Scan for the cell matching the given text and deliver its [x, y] coordinate at center. 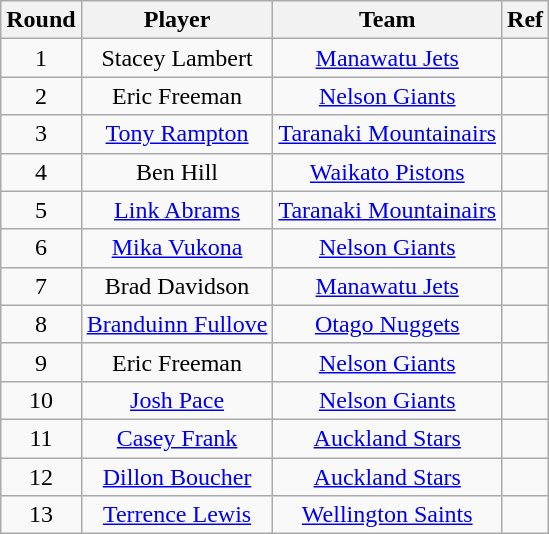
Casey Frank [177, 438]
Round [41, 20]
8 [41, 324]
Wellington Saints [388, 515]
Player [177, 20]
Branduinn Fullove [177, 324]
Team [388, 20]
Otago Nuggets [388, 324]
1 [41, 58]
7 [41, 286]
4 [41, 172]
5 [41, 210]
11 [41, 438]
3 [41, 134]
6 [41, 248]
Josh Pace [177, 400]
12 [41, 477]
10 [41, 400]
Ben Hill [177, 172]
Dillon Boucher [177, 477]
Waikato Pistons [388, 172]
13 [41, 515]
Link Abrams [177, 210]
Stacey Lambert [177, 58]
Brad Davidson [177, 286]
2 [41, 96]
Ref [526, 20]
Mika Vukona [177, 248]
Tony Rampton [177, 134]
9 [41, 362]
Terrence Lewis [177, 515]
